Output the (X, Y) coordinate of the center of the cell containing the given text.  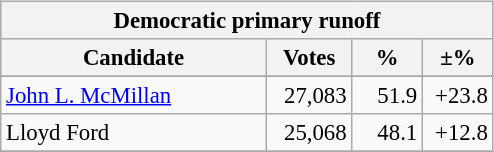
+12.8 (458, 133)
51.9 (388, 96)
+23.8 (458, 96)
48.1 (388, 133)
John L. McMillan (134, 96)
27,083 (309, 96)
% (388, 58)
Democratic primary runoff (247, 21)
Lloyd Ford (134, 133)
±% (458, 58)
Candidate (134, 58)
Votes (309, 58)
25,068 (309, 133)
